Search for the cell housing the specified text and yield its [x, y] center coordinate. 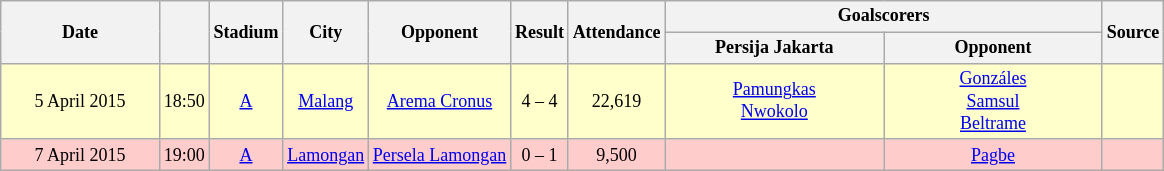
9,500 [616, 154]
Gonzáles Samsul Beltrame [994, 101]
Stadium [246, 32]
Result [540, 32]
Source [1132, 32]
Pamungkas Nwokolo [774, 101]
Goalscorers [884, 16]
Persela Lamongan [439, 154]
Pagbe [994, 154]
19:00 [184, 154]
Persija Jakarta [774, 48]
Malang [326, 101]
Lamongan [326, 154]
18:50 [184, 101]
4 – 4 [540, 101]
Arema Cronus [439, 101]
7 April 2015 [80, 154]
Attendance [616, 32]
City [326, 32]
Date [80, 32]
0 – 1 [540, 154]
5 April 2015 [80, 101]
22,619 [616, 101]
